Identify which cell holds the provided text, then report its (x, y) central coordinate. 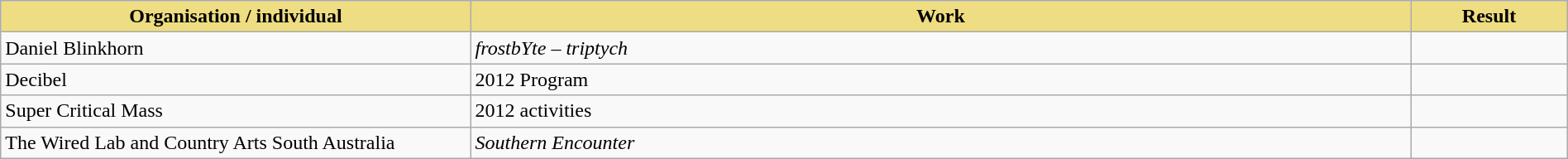
2012 Program (941, 79)
The Wired Lab and Country Arts South Australia (236, 142)
Organisation / individual (236, 17)
Southern Encounter (941, 142)
Daniel Blinkhorn (236, 48)
Work (941, 17)
2012 activities (941, 111)
frostbYte – triptych (941, 48)
Super Critical Mass (236, 111)
Decibel (236, 79)
Result (1489, 17)
